Return the (x, y) coordinate for the center point of the cell that contains the specified text.  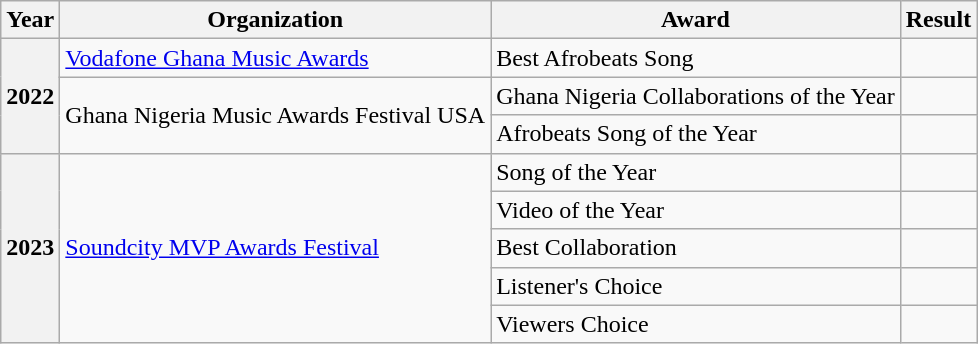
Year (30, 20)
Viewers Choice (696, 324)
Result (938, 20)
Listener's Choice (696, 286)
2022 (30, 96)
Ghana Nigeria Music Awards Festival USA (276, 115)
Afrobeats Song of the Year (696, 134)
Organization (276, 20)
2023 (30, 248)
Award (696, 20)
Ghana Nigeria Collaborations of the Year (696, 96)
Soundcity MVP Awards Festival (276, 248)
Best Collaboration (696, 248)
Vodafone Ghana Music Awards (276, 58)
Song of the Year (696, 172)
Best Afrobeats Song (696, 58)
Video of the Year (696, 210)
